Find where the given text appears and provide that cell's center as (X, Y) coordinate. 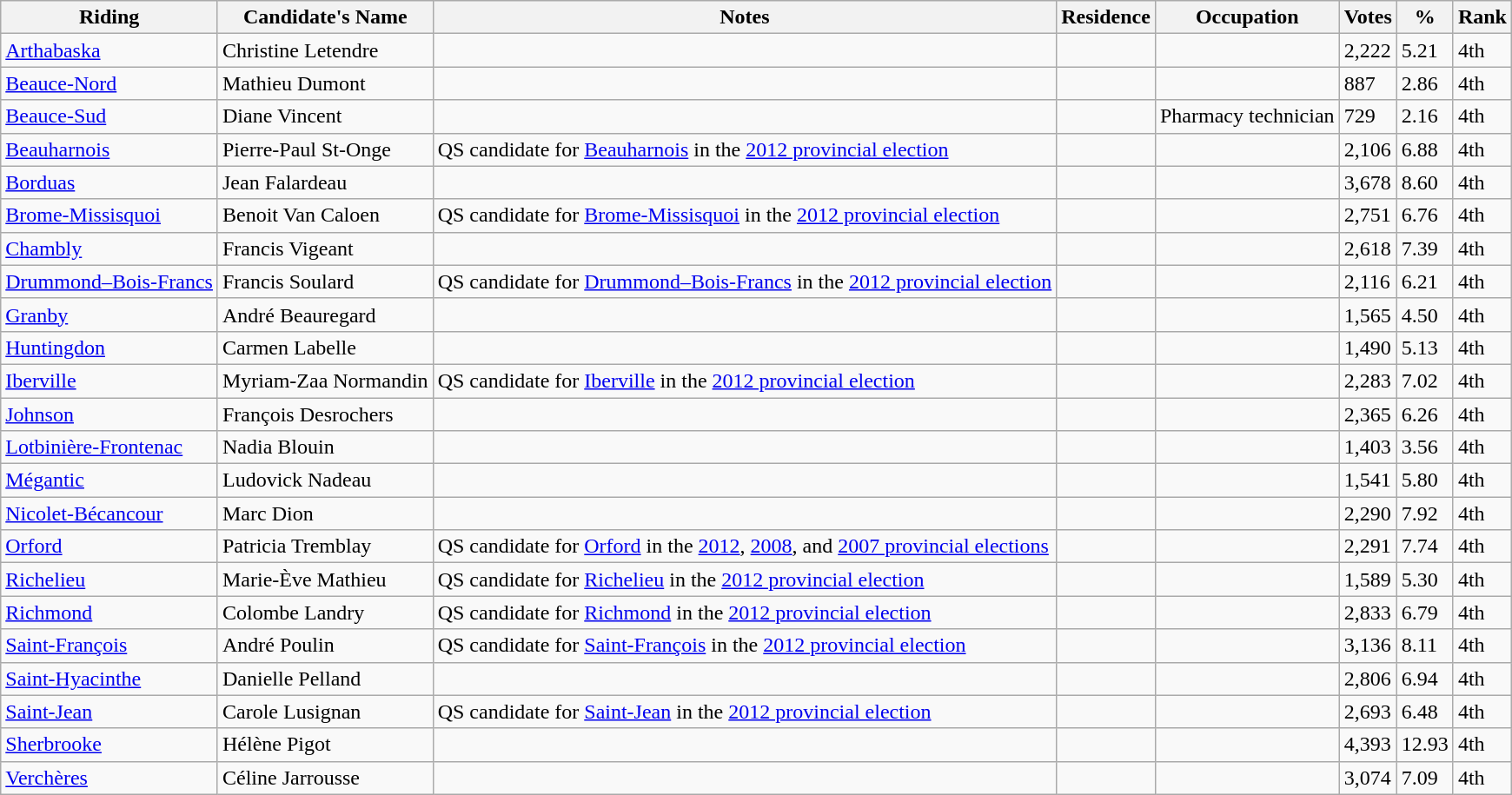
Danielle Pelland (325, 679)
Mathieu Dumont (325, 83)
Notes (745, 17)
Candidate's Name (325, 17)
Christine Letendre (325, 50)
3,074 (1368, 778)
7.39 (1425, 248)
Lotbinière-Frontenac (109, 447)
Carole Lusignan (325, 712)
7.92 (1425, 513)
Marc Dion (325, 513)
Votes (1368, 17)
Carmen Labelle (325, 348)
2,222 (1368, 50)
5.13 (1425, 348)
Saint-Jean (109, 712)
2,833 (1368, 613)
Mégantic (109, 480)
4,393 (1368, 745)
6.94 (1425, 679)
1,589 (1368, 580)
Pierre-Paul St-Onge (325, 149)
QS candidate for Richelieu in the 2012 provincial election (745, 580)
Pharmacy technician (1247, 116)
3,136 (1368, 646)
1,403 (1368, 447)
QS candidate for Drummond–Bois-Francs in the 2012 provincial election (745, 282)
6.21 (1425, 282)
Riding (109, 17)
2,106 (1368, 149)
Iberville (109, 381)
887 (1368, 83)
Jean Falardeau (325, 182)
André Poulin (325, 646)
3,678 (1368, 182)
2,618 (1368, 248)
6.88 (1425, 149)
5.80 (1425, 480)
Nadia Blouin (325, 447)
François Desrochers (325, 414)
Hélène Pigot (325, 745)
Diane Vincent (325, 116)
2,365 (1368, 414)
2,116 (1368, 282)
Richelieu (109, 580)
Beauce-Sud (109, 116)
Residence (1106, 17)
7.09 (1425, 778)
Huntingdon (109, 348)
QS candidate for Saint-François in the 2012 provincial election (745, 646)
2,806 (1368, 679)
12.93 (1425, 745)
QS candidate for Iberville in the 2012 provincial election (745, 381)
QS candidate for Orford in the 2012, 2008, and 2007 provincial elections (745, 547)
Céline Jarrousse (325, 778)
6.79 (1425, 613)
8.60 (1425, 182)
Saint-François (109, 646)
Sherbrooke (109, 745)
Drummond–Bois-Francs (109, 282)
2,291 (1368, 547)
Colombe Landry (325, 613)
4.50 (1425, 315)
6.26 (1425, 414)
Richmond (109, 613)
Rank (1482, 17)
Beauharnois (109, 149)
1,541 (1368, 480)
Patricia Tremblay (325, 547)
1,490 (1368, 348)
8.11 (1425, 646)
% (1425, 17)
2,751 (1368, 215)
5.30 (1425, 580)
Benoit Van Caloen (325, 215)
Borduas (109, 182)
QS candidate for Brome-Missisquoi in the 2012 provincial election (745, 215)
Myriam-Zaa Normandin (325, 381)
André Beauregard (325, 315)
Orford (109, 547)
7.74 (1425, 547)
Nicolet-Bécancour (109, 513)
7.02 (1425, 381)
Francis Vigeant (325, 248)
Ludovick Nadeau (325, 480)
QS candidate for Richmond in the 2012 provincial election (745, 613)
6.48 (1425, 712)
Granby (109, 315)
Beauce-Nord (109, 83)
3.56 (1425, 447)
Verchères (109, 778)
2,693 (1368, 712)
2.16 (1425, 116)
2,283 (1368, 381)
Brome-Missisquoi (109, 215)
2,290 (1368, 513)
Chambly (109, 248)
Arthabaska (109, 50)
2.86 (1425, 83)
729 (1368, 116)
QS candidate for Beauharnois in the 2012 provincial election (745, 149)
Johnson (109, 414)
1,565 (1368, 315)
Occupation (1247, 17)
Saint-Hyacinthe (109, 679)
6.76 (1425, 215)
Francis Soulard (325, 282)
Marie-Ève Mathieu (325, 580)
QS candidate for Saint-Jean in the 2012 provincial election (745, 712)
5.21 (1425, 50)
